Find where the given text appears and provide that cell's center as [x, y] coordinate. 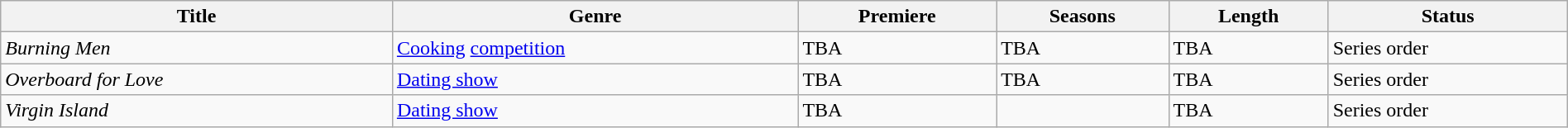
Burning Men [197, 48]
Seasons [1083, 17]
Virgin Island [197, 111]
Cooking competition [595, 48]
Overboard for Love [197, 79]
Premiere [897, 17]
Status [1447, 17]
Genre [595, 17]
Length [1249, 17]
Title [197, 17]
